For the text-containing cell, return its midpoint in [x, y] coordinate format. 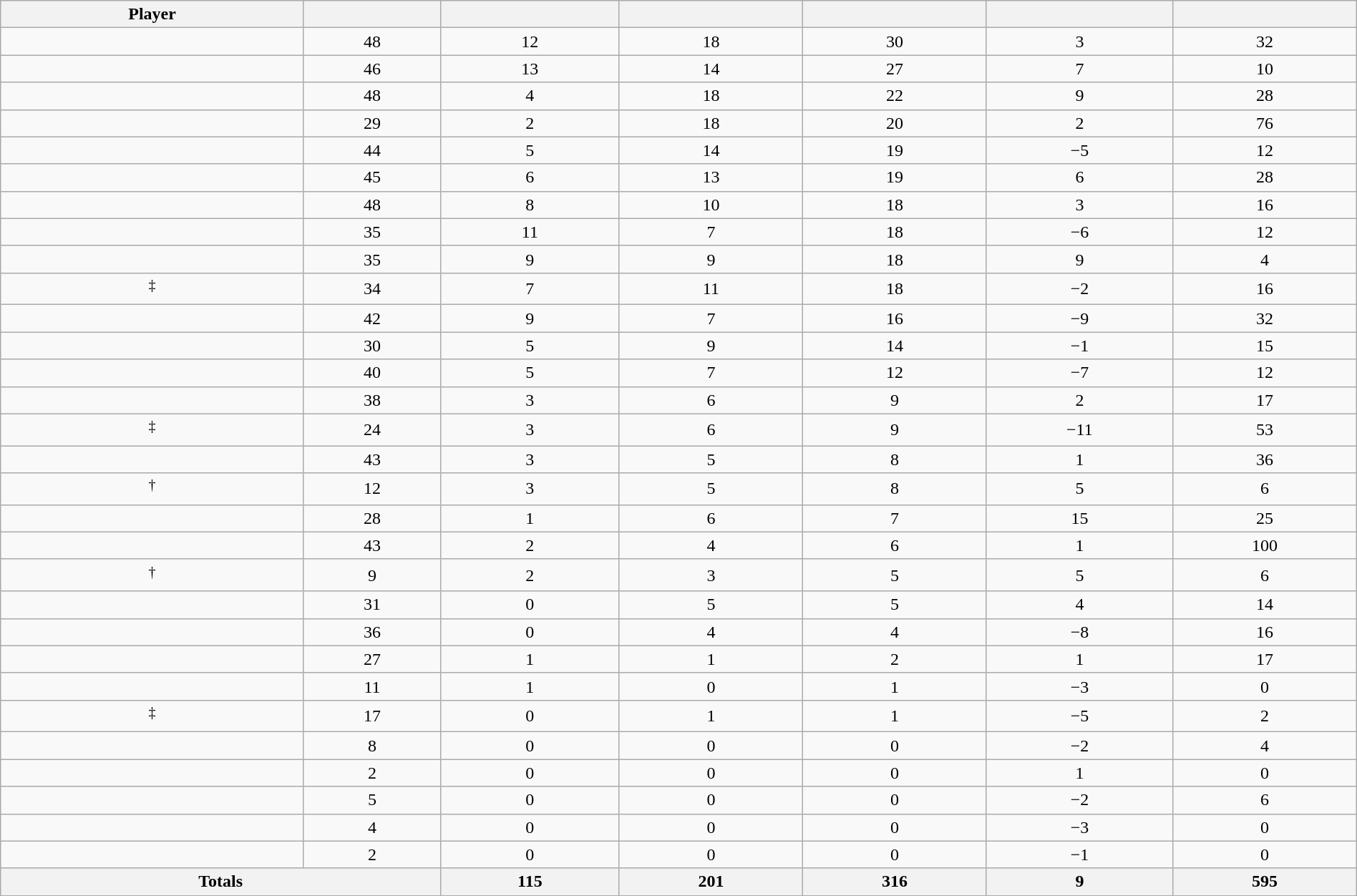
201 [711, 882]
100 [1265, 545]
20 [895, 123]
−9 [1079, 318]
46 [372, 69]
40 [372, 373]
−11 [1079, 429]
25 [1265, 518]
24 [372, 429]
595 [1265, 882]
38 [372, 400]
−6 [1079, 232]
76 [1265, 123]
Player [152, 14]
−7 [1079, 373]
45 [372, 177]
−8 [1079, 632]
22 [895, 96]
316 [895, 882]
29 [372, 123]
42 [372, 318]
31 [372, 605]
53 [1265, 429]
44 [372, 150]
115 [530, 882]
Totals [220, 882]
34 [372, 289]
